Pinpoint the cell where the given text exists, returning its [x, y] midpoint coordinate. 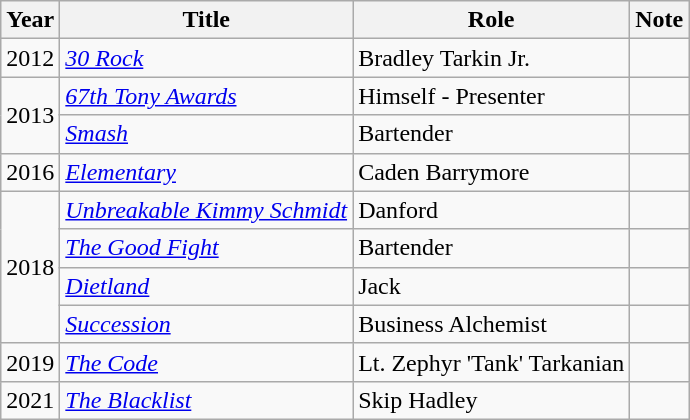
Note [660, 20]
Lt. Zephyr 'Tank' Tarkanian [492, 362]
2021 [30, 400]
Unbreakable Kimmy Schmidt [206, 210]
Dietland [206, 286]
Year [30, 20]
Jack [492, 286]
2018 [30, 267]
Role [492, 20]
67th Tony Awards [206, 96]
Skip Hadley [492, 400]
Bradley Tarkin Jr. [492, 58]
2019 [30, 362]
Elementary [206, 172]
The Code [206, 362]
Title [206, 20]
Danford [492, 210]
30 Rock [206, 58]
Caden Barrymore [492, 172]
2016 [30, 172]
Smash [206, 134]
Himself - Presenter [492, 96]
The Good Fight [206, 248]
2012 [30, 58]
2013 [30, 115]
The Blacklist [206, 400]
Succession [206, 324]
Business Alchemist [492, 324]
